Determine the [X, Y] coordinate at the center of the cell enclosing the given text.  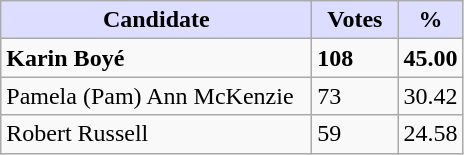
% [430, 20]
73 [355, 96]
Robert Russell [156, 134]
Karin Boyé [156, 58]
30.42 [430, 96]
Pamela (Pam) Ann McKenzie [156, 96]
108 [355, 58]
45.00 [430, 58]
Candidate [156, 20]
Votes [355, 20]
24.58 [430, 134]
59 [355, 134]
